Search for the cell housing the specified text and yield its (x, y) center coordinate. 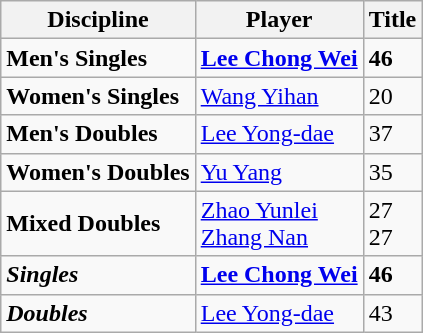
37 (392, 134)
Player (279, 20)
Men's Doubles (98, 134)
20 (392, 96)
Doubles (98, 313)
35 (392, 172)
Zhao Yunlei Zhang Nan (279, 224)
Discipline (98, 20)
2727 (392, 224)
Mixed Doubles (98, 224)
Women's Singles (98, 96)
Women's Doubles (98, 172)
Wang Yihan (279, 96)
Men's Singles (98, 58)
Singles (98, 275)
Title (392, 20)
Yu Yang (279, 172)
43 (392, 313)
